Identify which cell holds the provided text, then report its (x, y) central coordinate. 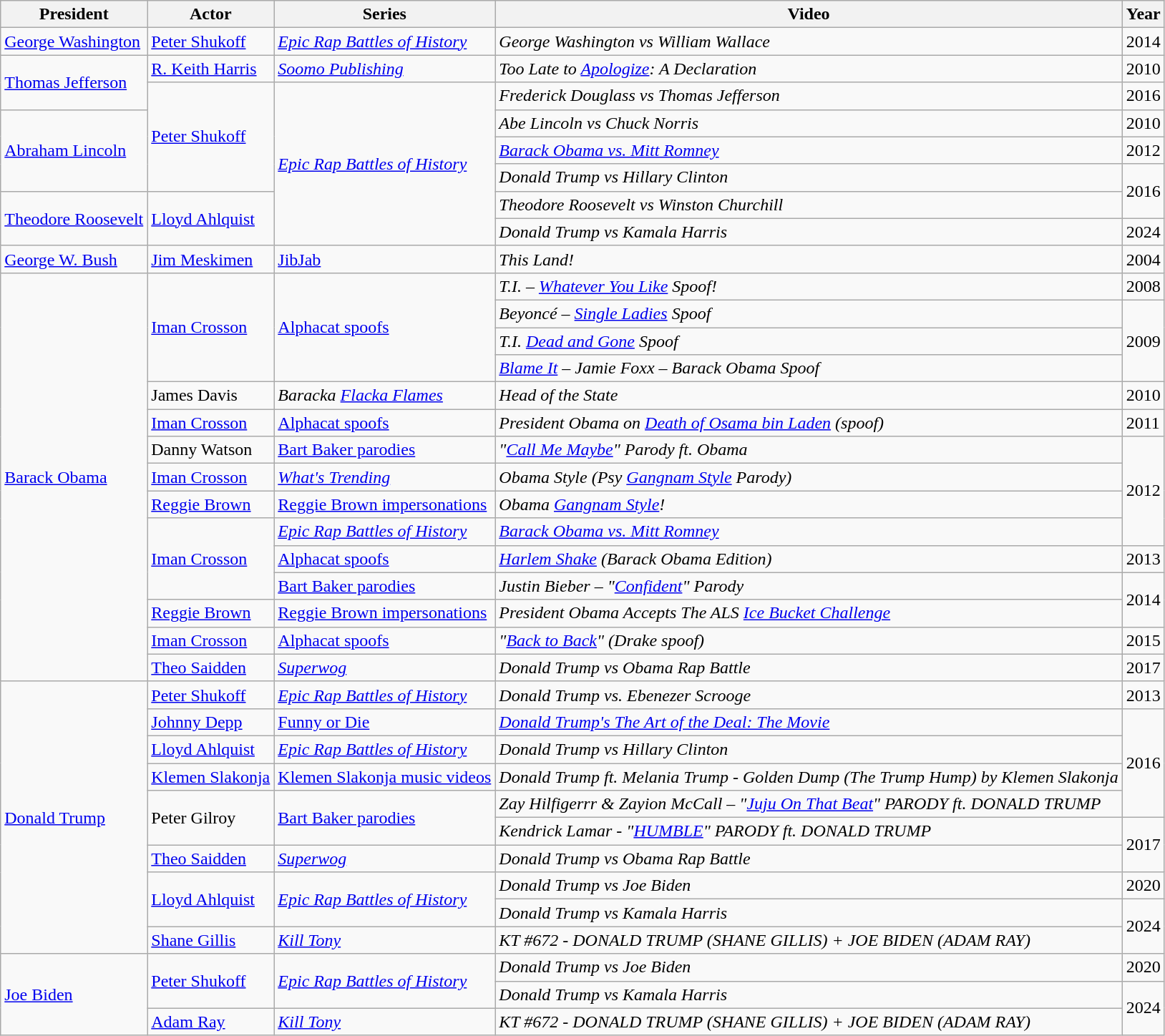
James Davis (210, 396)
Theodore Roosevelt (74, 218)
Danny Watson (210, 450)
Jim Meskimen (210, 259)
Klemen Slakonja music videos (385, 776)
T.I. – Whatever You Like Spoof! (809, 286)
Abe Lincoln vs Chuck Norris (809, 123)
Johnny Depp (210, 722)
Funny or Die (385, 722)
George Washington (74, 41)
Series (385, 14)
2009 (1144, 341)
President Obama on Death of Osama bin Laden (spoof) (809, 423)
2011 (1144, 423)
George W. Bush (74, 259)
This Land! (809, 259)
Obama Style (Psy Gangnam Style Parody) (809, 477)
2015 (1144, 640)
Thomas Jefferson (74, 82)
R. Keith Harris (210, 69)
Donald Trump's The Art of the Deal: The Movie (809, 722)
Donald Trump ft. Melania Trump - Golden Dump (The Trump Hump) by Klemen Slakonja (809, 776)
Obama Gangnam Style! (809, 504)
Actor (210, 14)
Abraham Lincoln (74, 150)
2008 (1144, 286)
Zay Hilfigerrr & Zayion McCall – "Juju On That Beat" PARODY ft. DONALD TRUMP (809, 804)
Baracka Flacka Flames (385, 396)
2004 (1144, 259)
Beyoncé – Single Ladies Spoof (809, 313)
Head of the State (809, 396)
T.I. Dead and Gone Spoof (809, 341)
JibJab (385, 259)
Harlem Shake (Barack Obama Edition) (809, 559)
Soomo Publishing (385, 69)
George Washington vs William Wallace (809, 41)
Video (809, 14)
Kendrick Lamar - "HUMBLE" PARODY ft. DONALD TRUMP (809, 831)
Klemen Slakonja (210, 776)
Peter Gilroy (210, 818)
Adam Ray (210, 1022)
Justin Bieber – "Confident" Parody (809, 586)
Shane Gillis (210, 940)
"Call Me Maybe" Parody ft. Obama (809, 450)
Year (1144, 14)
President (74, 14)
Joe Biden (74, 995)
Blame It – Jamie Foxx – Barack Obama Spoof (809, 368)
Frederick Douglass vs Thomas Jefferson (809, 96)
Too Late to Apologize: A Declaration (809, 69)
Theodore Roosevelt vs Winston Churchill (809, 205)
Donald Trump (74, 817)
President Obama Accepts The ALS Ice Bucket Challenge (809, 613)
Donald Trump vs. Ebenezer Scrooge (809, 695)
Barack Obama (74, 477)
What's Trending (385, 477)
"Back to Back" (Drake spoof) (809, 640)
